Return (x, y) of the center of cell containing provided text 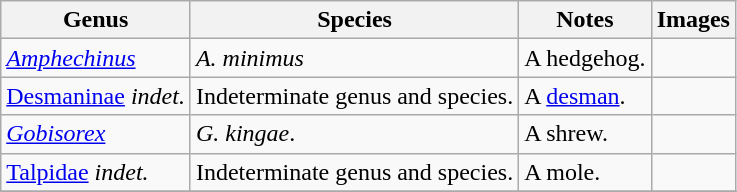
G. kingae. (354, 134)
Species (354, 20)
Images (693, 20)
Amphechinus (96, 58)
Talpidae indet. (96, 172)
A. minimus (354, 58)
Genus (96, 20)
Desmaninae indet. (96, 96)
A hedgehog. (585, 58)
A desman. (585, 96)
A mole. (585, 172)
A shrew. (585, 134)
Notes (585, 20)
Gobisorex (96, 134)
